Find where the given text appears and provide that cell's center as [X, Y] coordinate. 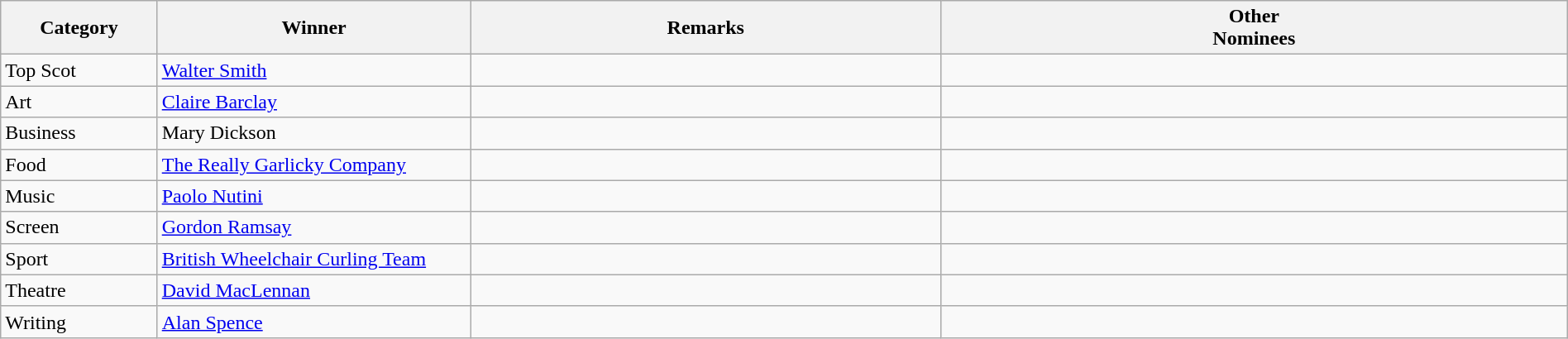
Claire Barclay [314, 102]
OtherNominees [1254, 28]
Top Scot [79, 70]
Alan Spence [314, 322]
Paolo Nutini [314, 196]
Remarks [705, 28]
Sport [79, 259]
The Really Garlicky Company [314, 165]
Art [79, 102]
Screen [79, 227]
Gordon Ramsay [314, 227]
Mary Dickson [314, 133]
David MacLennan [314, 290]
Writing [79, 322]
Food [79, 165]
Theatre [79, 290]
Category [79, 28]
Music [79, 196]
British Wheelchair Curling Team [314, 259]
Walter Smith [314, 70]
Winner [314, 28]
Business [79, 133]
